Scan for the cell matching the given text and deliver its [X, Y] coordinate at center. 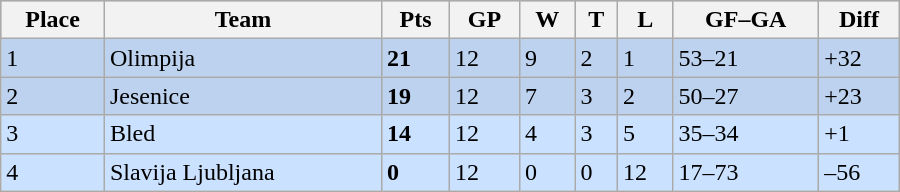
+1 [860, 134]
7 [548, 96]
+23 [860, 96]
53–21 [746, 58]
35–34 [746, 134]
17–73 [746, 172]
19 [416, 96]
Slavija Ljubljana [242, 172]
Olimpija [242, 58]
21 [416, 58]
5 [646, 134]
Jesenice [242, 96]
W [548, 20]
T [596, 20]
–56 [860, 172]
L [646, 20]
+32 [860, 58]
50–27 [746, 96]
Place [53, 20]
Diff [860, 20]
Team [242, 20]
9 [548, 58]
14 [416, 134]
GP [485, 20]
GF–GA [746, 20]
Pts [416, 20]
Bled [242, 134]
